Identify which cell holds the provided text, then report its (X, Y) central coordinate. 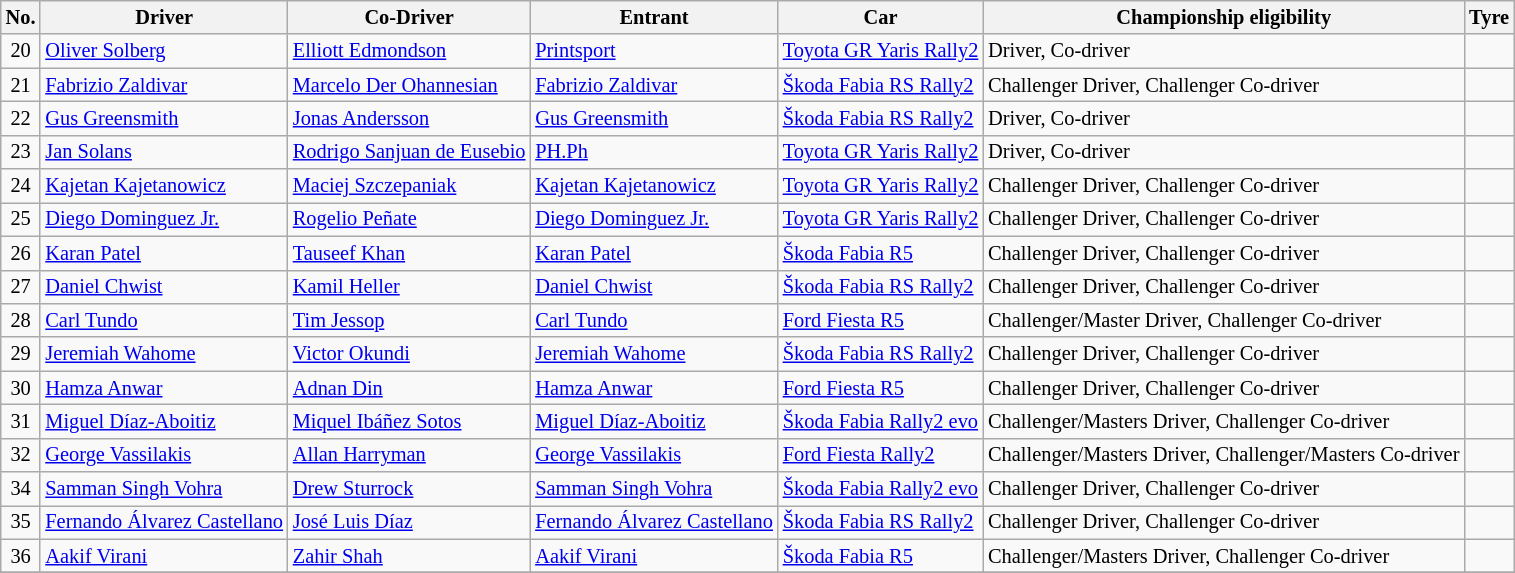
26 (21, 253)
Co-Driver (409, 17)
Oliver Solberg (164, 51)
34 (21, 489)
Adnan Din (409, 388)
20 (21, 51)
Elliott Edmondson (409, 51)
Challenger/Master Driver, Challenger Co-driver (1224, 320)
24 (21, 186)
31 (21, 421)
Marcelo Der Ohannesian (409, 85)
25 (21, 219)
Tim Jessop (409, 320)
PH.Ph (654, 152)
Championship eligibility (1224, 17)
36 (21, 556)
Drew Sturrock (409, 489)
22 (21, 118)
No. (21, 17)
Miquel Ibáñez Sotos (409, 421)
32 (21, 455)
27 (21, 287)
Allan Harryman (409, 455)
21 (21, 85)
28 (21, 320)
Jonas Andersson (409, 118)
Rogelio Peñate (409, 219)
Car (880, 17)
29 (21, 354)
35 (21, 522)
José Luis Díaz (409, 522)
Entrant (654, 17)
Driver (164, 17)
Jan Solans (164, 152)
Rodrigo Sanjuan de Eusebio (409, 152)
Tauseef Khan (409, 253)
Printsport (654, 51)
Ford Fiesta Rally2 (880, 455)
30 (21, 388)
Zahir Shah (409, 556)
Tyre (1489, 17)
Maciej Szczepaniak (409, 186)
Victor Okundi (409, 354)
23 (21, 152)
Kamil Heller (409, 287)
Challenger/Masters Driver, Challenger/Masters Co-driver (1224, 455)
